Output the [X, Y] coordinate of the center of the cell containing the given text.  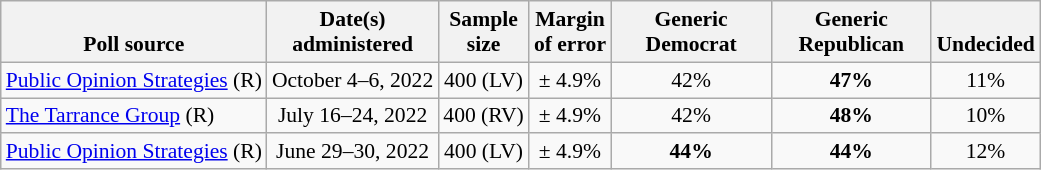
10% [985, 116]
400 (RV) [484, 116]
Undecided [985, 32]
12% [985, 152]
11% [985, 80]
GenericRepublican [851, 32]
Poll source [134, 32]
GenericDemocrat [691, 32]
July 16–24, 2022 [352, 116]
48% [851, 116]
Samplesize [484, 32]
Date(s)administered [352, 32]
October 4–6, 2022 [352, 80]
The Tarrance Group (R) [134, 116]
47% [851, 80]
Marginof error [570, 32]
June 29–30, 2022 [352, 152]
